Detect which cell encompasses the target text, then output its [X, Y] center coordinate. 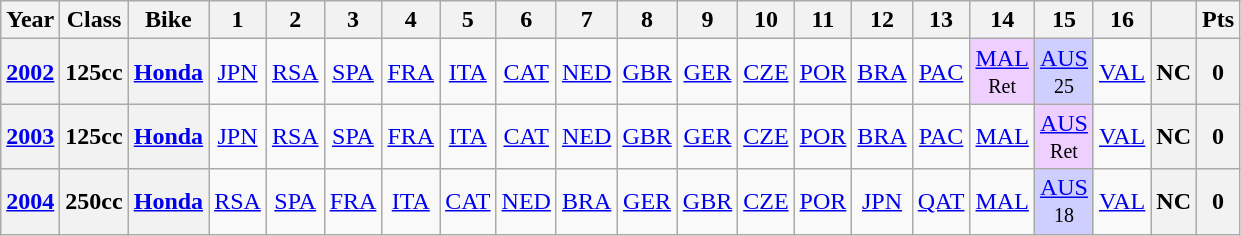
AUSRet [1064, 136]
Class [94, 20]
2003 [30, 136]
3 [353, 20]
14 [1002, 20]
1 [238, 20]
Pts [1218, 20]
7 [586, 20]
2 [295, 20]
AUS18 [1064, 202]
2002 [30, 72]
9 [707, 20]
QAT [941, 202]
16 [1122, 20]
Bike [168, 20]
Year [30, 20]
250cc [94, 202]
AUS25 [1064, 72]
11 [823, 20]
13 [941, 20]
5 [468, 20]
10 [766, 20]
2004 [30, 202]
12 [882, 20]
8 [647, 20]
MALRet [1002, 72]
15 [1064, 20]
6 [526, 20]
4 [411, 20]
